Capture the cell that displays the provided text and extract its (x, y) central coordinate. 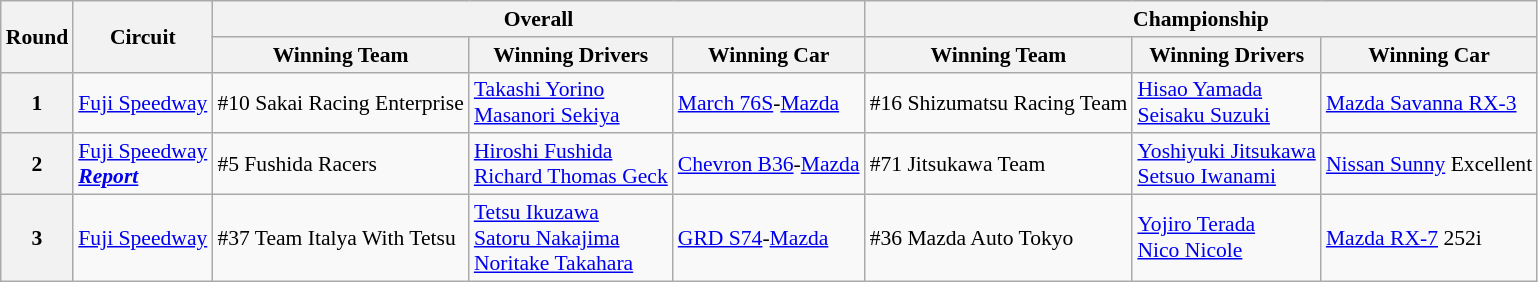
#10 Sakai Racing Enterprise (340, 102)
Mazda Savanna RX-3 (1429, 102)
#16 Shizumatsu Racing Team (999, 102)
Hisao Yamada Seisaku Suzuki (1226, 102)
#36 Mazda Auto Tokyo (999, 238)
Takashi Yorino Masanori Sekiya (571, 102)
Tetsu Ikuzawa Satoru Nakajima Noritake Takahara (571, 238)
3 (38, 238)
#71 Jitsukawa Team (999, 164)
GRD S74-Mazda (769, 238)
Yoshiyuki Jitsukawa Setsuo Iwanami (1226, 164)
#37 Team Italya With Tetsu (340, 238)
Championship (1202, 19)
Hiroshi Fushida Richard Thomas Geck (571, 164)
Overall (538, 19)
Mazda RX-7 252i (1429, 238)
2 (38, 164)
Yojiro Terada Nico Nicole (1226, 238)
Round (38, 36)
Fuji SpeedwayReport (142, 164)
Chevron B36-Mazda (769, 164)
#5 Fushida Racers (340, 164)
1 (38, 102)
Circuit (142, 36)
Nissan Sunny Excellent (1429, 164)
March 76S-Mazda (769, 102)
